Find where the given text appears and provide that cell's center as (X, Y) coordinate. 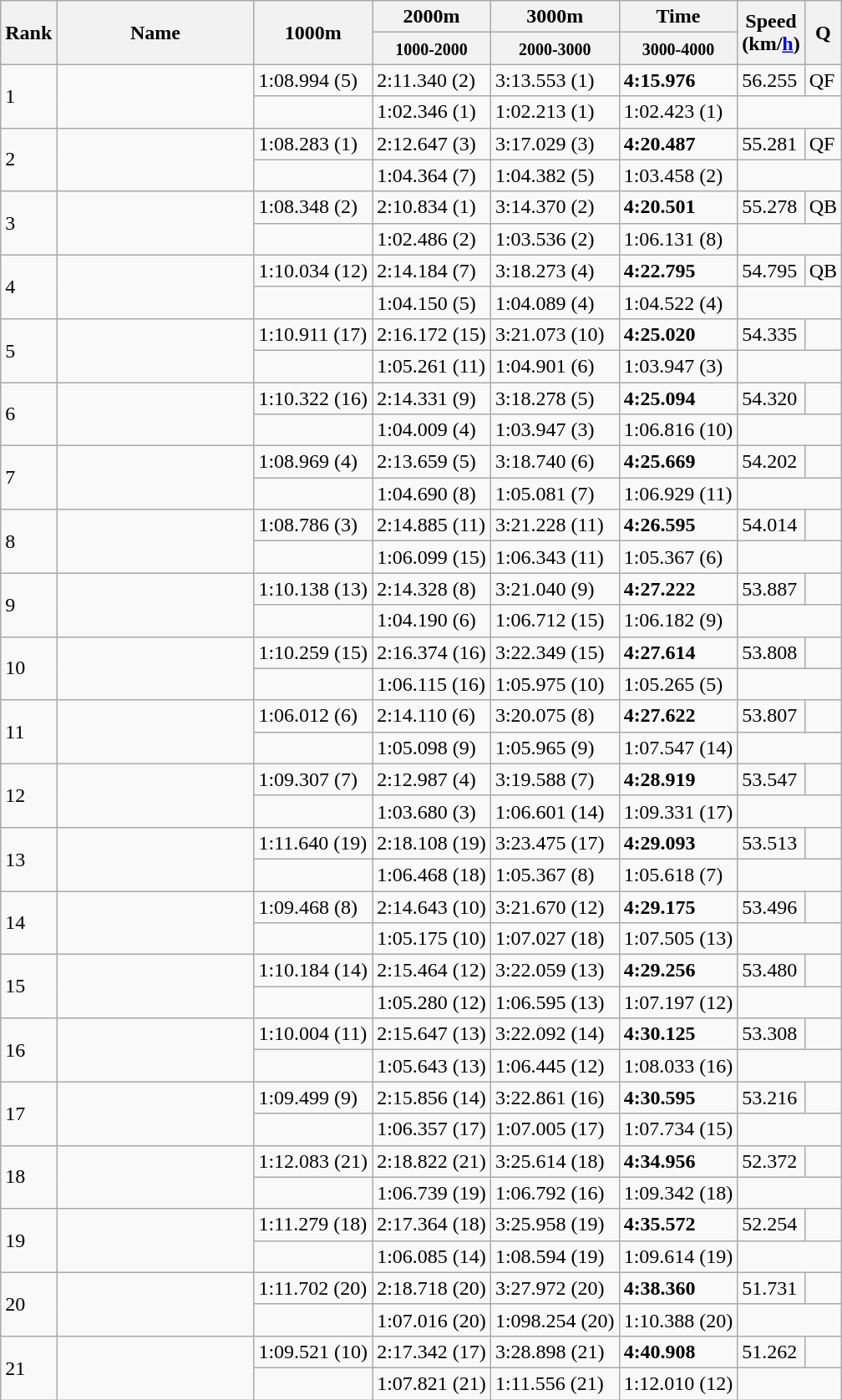
2:18.822 (21) (432, 1161)
4:26.595 (678, 525)
2:12.987 (4) (432, 779)
1:07.547 (14) (678, 748)
2:12.647 (3) (432, 144)
1000m (313, 33)
1:11.556 (21) (555, 1383)
2:16.172 (15) (432, 334)
1:07.821 (21) (432, 1383)
1:04.150 (5) (432, 302)
1 (28, 96)
1:04.690 (8) (432, 494)
51.262 (771, 1352)
1:05.175 (10) (432, 939)
Q (823, 33)
14 (28, 922)
1:05.081 (7) (555, 494)
2:17.342 (17) (432, 1352)
1:07.016 (20) (432, 1320)
54.320 (771, 398)
4:25.094 (678, 398)
3:14.370 (2) (555, 207)
1:07.197 (12) (678, 1002)
3 (28, 223)
1:09.342 (18) (678, 1193)
1:02.346 (1) (432, 112)
1:10.138 (13) (313, 589)
1:10.034 (12) (313, 271)
1:06.099 (15) (432, 557)
3:21.228 (11) (555, 525)
1:05.643 (13) (432, 1066)
1:10.004 (11) (313, 1034)
2:16.374 (16) (432, 652)
4:25.669 (678, 462)
1:03.536 (2) (555, 239)
55.278 (771, 207)
2:14.184 (7) (432, 271)
1:09.307 (7) (313, 779)
3:23.475 (17) (555, 843)
17 (28, 1113)
3:28.898 (21) (555, 1352)
1:06.929 (11) (678, 494)
1:08.348 (2) (313, 207)
1:03.680 (3) (432, 811)
2:14.110 (6) (432, 716)
5 (28, 350)
7 (28, 478)
1:12.083 (21) (313, 1161)
2:13.659 (5) (432, 462)
53.547 (771, 779)
4:28.919 (678, 779)
2:14.885 (11) (432, 525)
4:27.222 (678, 589)
8 (28, 541)
3000-4000 (678, 48)
53.807 (771, 716)
19 (28, 1240)
Speed(km/h) (771, 33)
1:09.521 (10) (313, 1352)
1:05.367 (8) (555, 875)
1:08.033 (16) (678, 1066)
2:17.364 (18) (432, 1225)
1:05.265 (5) (678, 684)
1:05.975 (10) (555, 684)
4 (28, 287)
1:06.343 (11) (555, 557)
4:40.908 (678, 1352)
20 (28, 1304)
1:11.279 (18) (313, 1225)
1:10.322 (16) (313, 398)
53.308 (771, 1034)
1:07.027 (18) (555, 939)
1:08.994 (5) (313, 80)
2:18.108 (19) (432, 843)
54.202 (771, 462)
1:05.261 (11) (432, 366)
1:04.522 (4) (678, 302)
1:06.115 (16) (432, 684)
2 (28, 160)
2:18.718 (20) (432, 1288)
2:15.464 (12) (432, 971)
1:10.388 (20) (678, 1320)
53.496 (771, 906)
52.254 (771, 1225)
1:10.911 (17) (313, 334)
54.014 (771, 525)
9 (28, 605)
4:27.622 (678, 716)
53.513 (771, 843)
1:05.965 (9) (555, 748)
Name (155, 33)
4:30.125 (678, 1034)
1:09.614 (19) (678, 1256)
3:21.670 (12) (555, 906)
1:06.595 (13) (555, 1002)
1:05.618 (7) (678, 875)
3:18.273 (4) (555, 271)
3:18.278 (5) (555, 398)
11 (28, 732)
4:35.572 (678, 1225)
1:06.468 (18) (432, 875)
4:34.956 (678, 1161)
1:06.792 (16) (555, 1193)
1:10.259 (15) (313, 652)
53.216 (771, 1098)
53.480 (771, 971)
4:30.595 (678, 1098)
1:06.445 (12) (555, 1066)
2:11.340 (2) (432, 80)
1:08.283 (1) (313, 144)
1:08.594 (19) (555, 1256)
1:06.739 (19) (432, 1193)
Rank (28, 33)
3:20.075 (8) (555, 716)
1000-2000 (432, 48)
1:02.423 (1) (678, 112)
4:29.256 (678, 971)
53.887 (771, 589)
2000-3000 (555, 48)
4:20.501 (678, 207)
1:09.331 (17) (678, 811)
3:17.029 (3) (555, 144)
53.808 (771, 652)
1:06.712 (15) (555, 621)
52.372 (771, 1161)
3:25.958 (19) (555, 1225)
4:29.093 (678, 843)
3:21.040 (9) (555, 589)
4:27.614 (678, 652)
51.731 (771, 1288)
1:06.085 (14) (432, 1256)
Time (678, 17)
2:15.647 (13) (432, 1034)
1:04.089 (4) (555, 302)
1:07.734 (15) (678, 1129)
1:07.005 (17) (555, 1129)
56.255 (771, 80)
16 (28, 1050)
1:06.012 (6) (313, 716)
12 (28, 795)
3:22.092 (14) (555, 1034)
3000m (555, 17)
1:03.458 (2) (678, 175)
2:14.331 (9) (432, 398)
4:38.360 (678, 1288)
1:10.184 (14) (313, 971)
1:06.131 (8) (678, 239)
3:22.861 (16) (555, 1098)
2000m (432, 17)
2:10.834 (1) (432, 207)
13 (28, 859)
1:11.702 (20) (313, 1288)
55.281 (771, 144)
6 (28, 414)
1:06.816 (10) (678, 430)
4:15.976 (678, 80)
1:09.468 (8) (313, 906)
4:20.487 (678, 144)
1:06.357 (17) (432, 1129)
1:06.182 (9) (678, 621)
1:09.499 (9) (313, 1098)
1:04.009 (4) (432, 430)
1:11.640 (19) (313, 843)
3:18.740 (6) (555, 462)
1:12.010 (12) (678, 1383)
4:22.795 (678, 271)
3:25.614 (18) (555, 1161)
3:27.972 (20) (555, 1288)
1:06.601 (14) (555, 811)
54.335 (771, 334)
1:05.367 (6) (678, 557)
3:21.073 (10) (555, 334)
1:02.486 (2) (432, 239)
1:04.901 (6) (555, 366)
1:04.382 (5) (555, 175)
1:098.254 (20) (555, 1320)
1:04.364 (7) (432, 175)
2:14.643 (10) (432, 906)
2:15.856 (14) (432, 1098)
3:19.588 (7) (555, 779)
3:22.349 (15) (555, 652)
1:08.969 (4) (313, 462)
1:08.786 (3) (313, 525)
1:05.280 (12) (432, 1002)
10 (28, 668)
1:07.505 (13) (678, 939)
18 (28, 1177)
54.795 (771, 271)
4:25.020 (678, 334)
1:02.213 (1) (555, 112)
1:05.098 (9) (432, 748)
15 (28, 987)
21 (28, 1367)
4:29.175 (678, 906)
1:04.190 (6) (432, 621)
2:14.328 (8) (432, 589)
3:13.553 (1) (555, 80)
3:22.059 (13) (555, 971)
